Locate the cell with the specified text and output its [X, Y] center coordinate. 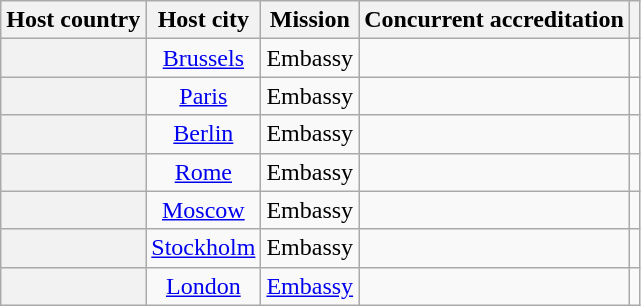
Brussels [204, 58]
Mission [310, 20]
London [204, 286]
Berlin [204, 134]
Host country [74, 20]
Moscow [204, 210]
Concurrent accreditation [494, 20]
Stockholm [204, 248]
Paris [204, 96]
Rome [204, 172]
Host city [204, 20]
